Provide the (X, Y) coordinate of the cell's center where the given text is located.  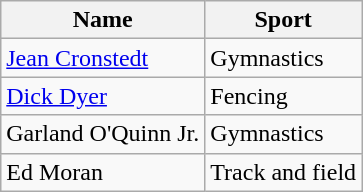
Fencing (284, 96)
Garland O'Quinn Jr. (103, 134)
Dick Dyer (103, 96)
Sport (284, 20)
Name (103, 20)
Jean Cronstedt (103, 58)
Ed Moran (103, 172)
Track and field (284, 172)
